Extract the (X, Y) coordinate from the center of the cell holding the provided text.  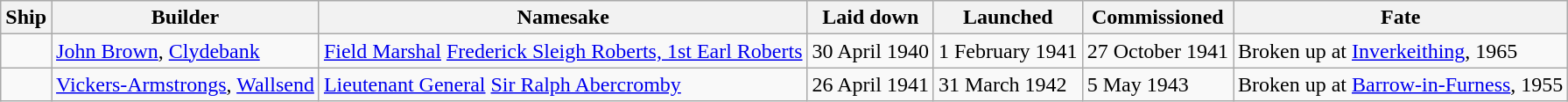
Namesake (563, 18)
Launched (1008, 18)
Builder (186, 18)
1 February 1941 (1008, 51)
Vickers-Armstrongs, Wallsend (186, 84)
31 March 1942 (1008, 84)
Broken up at Barrow-in-Furness, 1955 (1401, 84)
Broken up at Inverkeithing, 1965 (1401, 51)
30 April 1940 (870, 51)
Commissioned (1157, 18)
Fate (1401, 18)
John Brown, Clydebank (186, 51)
27 October 1941 (1157, 51)
Field Marshal Frederick Sleigh Roberts, 1st Earl Roberts (563, 51)
26 April 1941 (870, 84)
5 May 1943 (1157, 84)
Ship (26, 18)
Lieutenant General Sir Ralph Abercromby (563, 84)
Laid down (870, 18)
